From the cell containing the given text, extract its center point as (x, y) coordinate. 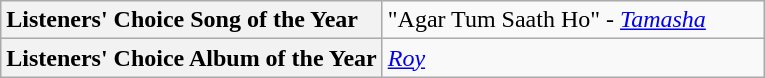
Listeners' Choice Album of the Year (192, 58)
Roy (572, 58)
Listeners' Choice Song of the Year (192, 20)
"Agar Tum Saath Ho" - Tamasha (572, 20)
